Return (X, Y) of the center of cell containing provided text 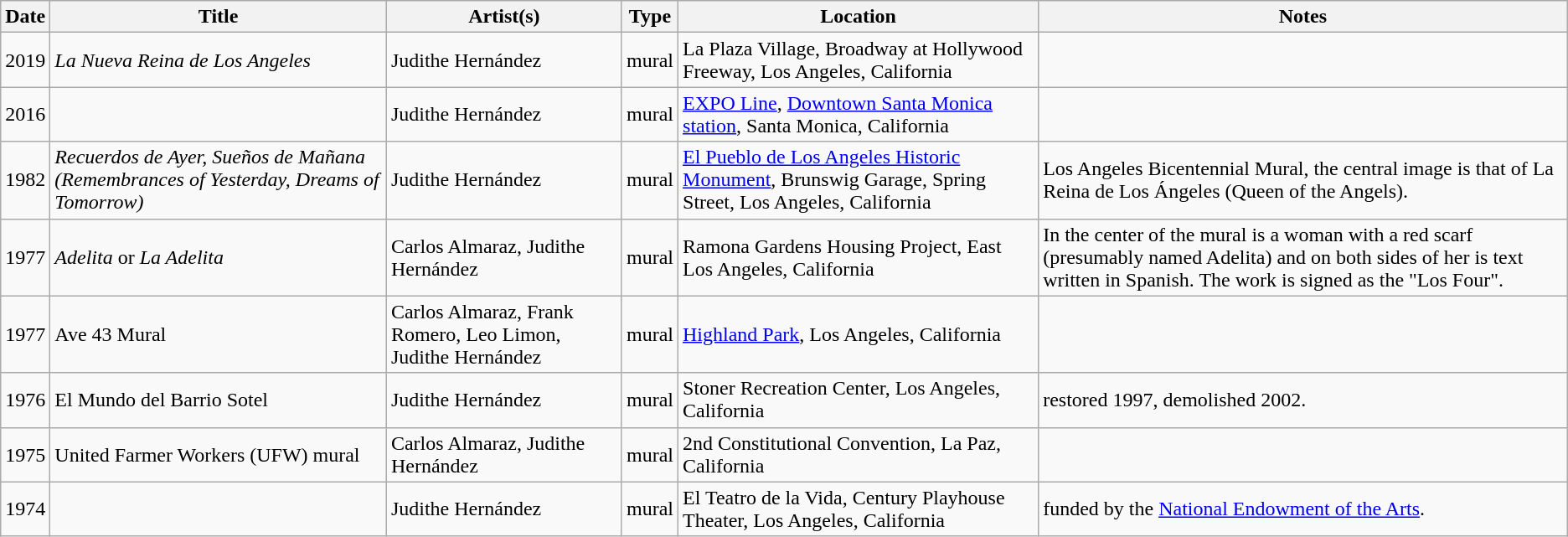
United Farmer Workers (UFW) mural (219, 454)
El Teatro de la Vida, Century Playhouse Theater, Los Angeles, California (859, 509)
2nd Constitutional Convention, La Paz, California (859, 454)
1982 (25, 180)
La Nueva Reina de Los Angeles (219, 60)
Ramona Gardens Housing Project, East Los Angeles, California (859, 257)
Adelita or La Adelita (219, 257)
2019 (25, 60)
Date (25, 17)
1974 (25, 509)
Highland Park, Los Angeles, California (859, 334)
Artist(s) (504, 17)
2016 (25, 114)
El Pueblo de Los Angeles Historic Monument, Brunswig Garage, Spring Street, Los Angeles, California (859, 180)
Ave 43 Mural (219, 334)
Recuerdos de Ayer, Sueños de Mañana (Remembrances of Yesterday, Dreams of Tomorrow) (219, 180)
1976 (25, 400)
Location (859, 17)
Carlos Almaraz, Frank Romero, Leo Limon, Judithe Hernández (504, 334)
EXPO Line, Downtown Santa Monica station, Santa Monica, California (859, 114)
restored 1997, demolished 2002. (1303, 400)
1975 (25, 454)
Type (650, 17)
funded by the National Endowment of the Arts. (1303, 509)
Notes (1303, 17)
El Mundo del Barrio Sotel (219, 400)
Los Angeles Bicentennial Mural, the central image is that of La Reina de Los Ángeles (Queen of the Angels). (1303, 180)
La Plaza Village, Broadway at Hollywood Freeway, Los Angeles, California (859, 60)
Title (219, 17)
Stoner Recreation Center, Los Angeles, California (859, 400)
